Search for the cell housing the specified text and yield its [X, Y] center coordinate. 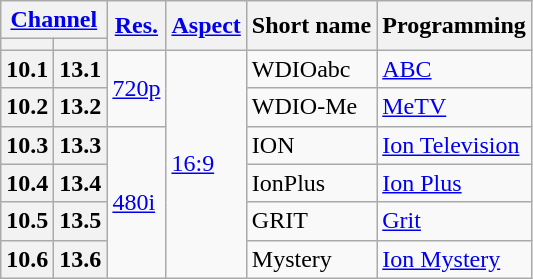
Mystery [311, 259]
IonPlus [311, 183]
13.4 [80, 183]
480i [136, 202]
13.1 [80, 69]
Ion Plus [454, 183]
ION [311, 145]
Aspect [206, 26]
13.3 [80, 145]
WDIO-Me [311, 107]
13.2 [80, 107]
WDIOabc [311, 69]
10.1 [28, 69]
720p [136, 88]
Res. [136, 26]
Ion Mystery [454, 259]
Short name [311, 26]
10.6 [28, 259]
10.4 [28, 183]
ABC [454, 69]
Ion Television [454, 145]
13.5 [80, 221]
Channel [54, 20]
Grit [454, 221]
MeTV [454, 107]
10.5 [28, 221]
10.3 [28, 145]
Programming [454, 26]
10.2 [28, 107]
16:9 [206, 164]
GRIT [311, 221]
13.6 [80, 259]
